Detect which cell encompasses the target text, then output its [x, y] center coordinate. 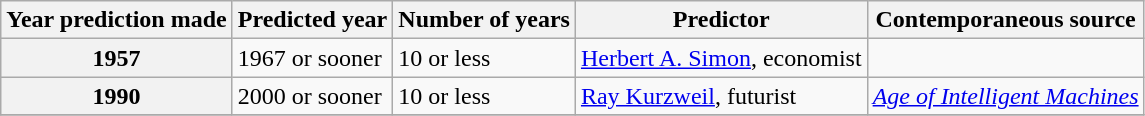
Ray Kurzweil, futurist [721, 96]
Contemporaneous source [1006, 20]
Predictor [721, 20]
Age of Intelligent Machines [1006, 96]
Number of years [484, 20]
1967 or sooner [312, 58]
1957 [116, 58]
Year prediction made [116, 20]
Herbert A. Simon, economist [721, 58]
Predicted year [312, 20]
2000 or sooner [312, 96]
1990 [116, 96]
